Detect which cell encompasses the target text, then output its [X, Y] center coordinate. 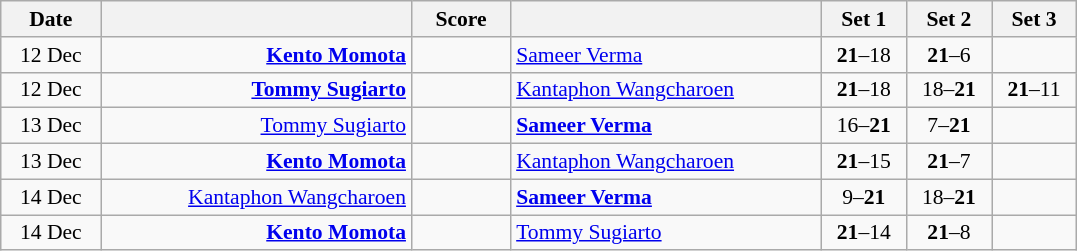
21–7 [948, 162]
9–21 [864, 197]
21–11 [1034, 90]
Set 2 [948, 19]
21–15 [864, 162]
Set 3 [1034, 19]
21–14 [864, 233]
Score [461, 19]
Set 1 [864, 19]
21–8 [948, 233]
7–21 [948, 126]
Date [51, 19]
16–21 [864, 126]
21–6 [948, 55]
